Determine the (x, y) coordinate at the center of the cell enclosing the given text.  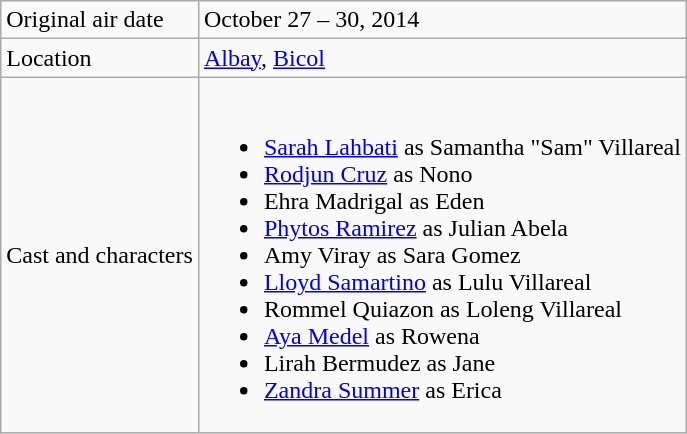
Original air date (100, 20)
October 27 – 30, 2014 (442, 20)
Albay, Bicol (442, 58)
Cast and characters (100, 255)
Location (100, 58)
